Extract the (x, y) coordinate from the center of the cell holding the provided text.  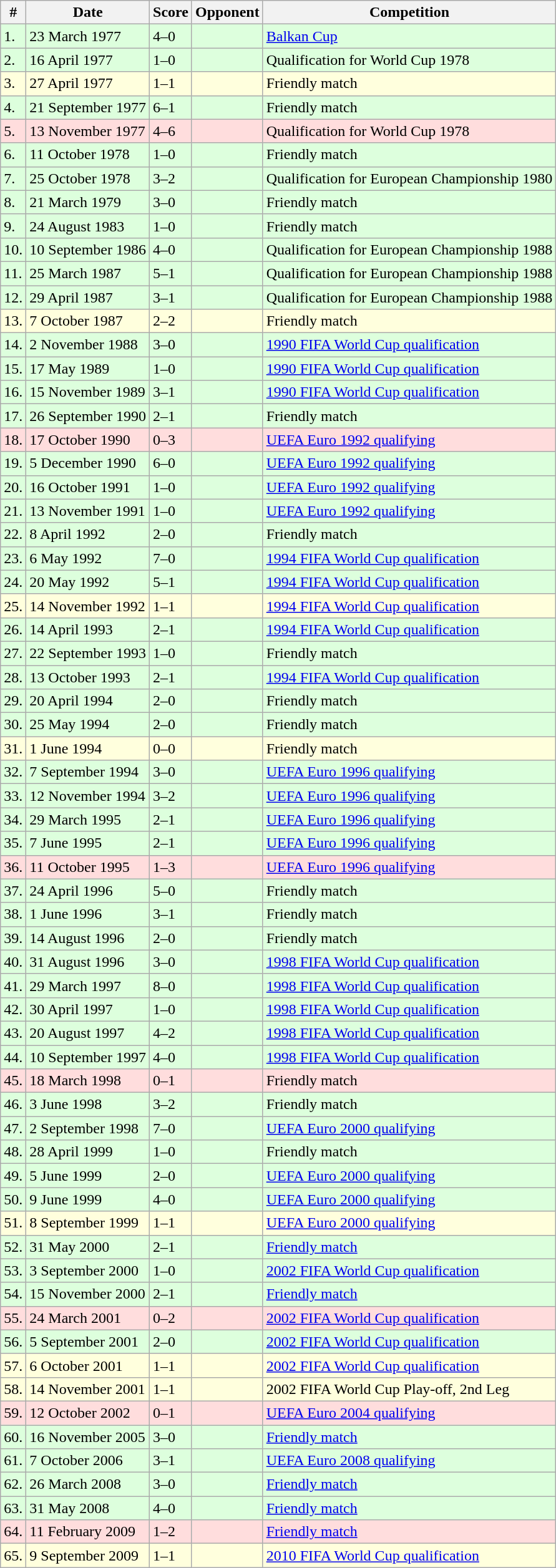
Date (88, 12)
8–0 (171, 985)
Score (171, 12)
44. (14, 1057)
16 April 1977 (88, 60)
2 September 1998 (88, 1128)
31. (14, 748)
16. (14, 392)
14 April 1993 (88, 629)
5 December 1990 (88, 463)
24. (14, 582)
30 April 1997 (88, 1009)
6 May 1992 (88, 558)
14 August 1996 (88, 938)
21. (14, 511)
19. (14, 463)
20 May 1992 (88, 582)
1–3 (171, 867)
Competition (409, 12)
# (14, 12)
54. (14, 1294)
10. (14, 249)
1. (14, 36)
17 October 1990 (88, 440)
21 March 1979 (88, 202)
0–3 (171, 440)
1–2 (171, 1532)
7 October 2006 (88, 1461)
28 April 1999 (88, 1152)
21 September 1977 (88, 107)
26 March 2008 (88, 1484)
24 August 1983 (88, 226)
53. (14, 1270)
5. (14, 131)
20. (14, 487)
13. (14, 321)
26 September 1990 (88, 416)
3 September 2000 (88, 1270)
25 October 1978 (88, 178)
15. (14, 369)
27 April 1977 (88, 84)
11 October 1978 (88, 155)
16 October 1991 (88, 487)
32. (14, 772)
18 March 1998 (88, 1081)
6–1 (171, 107)
40. (14, 962)
33. (14, 796)
25 March 1987 (88, 273)
7. (14, 178)
14 November 2001 (88, 1389)
47. (14, 1128)
13 October 1993 (88, 677)
6–0 (171, 463)
2 November 1988 (88, 345)
43. (14, 1033)
51. (14, 1223)
5 June 1999 (88, 1176)
9 September 2009 (88, 1556)
8. (14, 202)
35. (14, 843)
14. (14, 345)
23. (14, 558)
5–0 (171, 891)
2002 FIFA World Cup Play-off, 2nd Leg (409, 1389)
9 June 1999 (88, 1199)
27. (14, 653)
34. (14, 820)
56. (14, 1342)
37. (14, 891)
48. (14, 1152)
UEFA Euro 2008 qualifying (409, 1461)
12. (14, 298)
15 November 1989 (88, 392)
20 April 1994 (88, 701)
61. (14, 1461)
29 April 1987 (88, 298)
6. (14, 155)
3 June 1998 (88, 1105)
29. (14, 701)
36. (14, 867)
59. (14, 1413)
7 September 1994 (88, 772)
4–6 (171, 131)
14 November 1992 (88, 606)
4–2 (171, 1033)
13 November 1977 (88, 131)
11. (14, 273)
25 May 1994 (88, 725)
42. (14, 1009)
52. (14, 1247)
2010 FIFA World Cup qualification (409, 1556)
65. (14, 1556)
Qualification for European Championship 1980 (409, 178)
1 June 1996 (88, 914)
28. (14, 677)
12 November 1994 (88, 796)
29 March 1997 (88, 985)
55. (14, 1318)
26. (14, 629)
57. (14, 1365)
63. (14, 1508)
31 May 2000 (88, 1247)
38. (14, 914)
Balkan Cup (409, 36)
31 August 1996 (88, 962)
2. (14, 60)
12 October 2002 (88, 1413)
45. (14, 1081)
10 September 1986 (88, 249)
20 August 1997 (88, 1033)
46. (14, 1105)
9. (14, 226)
13 November 1991 (88, 511)
6 October 2001 (88, 1365)
8 April 1992 (88, 535)
58. (14, 1389)
0–2 (171, 1318)
17 May 1989 (88, 369)
15 November 2000 (88, 1294)
7 June 1995 (88, 843)
49. (14, 1176)
24 April 1996 (88, 891)
8 September 1999 (88, 1223)
16 November 2005 (88, 1436)
UEFA Euro 2004 qualifying (409, 1413)
2–2 (171, 321)
64. (14, 1532)
25. (14, 606)
22 September 1993 (88, 653)
24 March 2001 (88, 1318)
23 March 1977 (88, 36)
17. (14, 416)
11 February 2009 (88, 1532)
22. (14, 535)
29 March 1995 (88, 820)
4. (14, 107)
41. (14, 985)
1 June 1994 (88, 748)
3. (14, 84)
39. (14, 938)
5 September 2001 (88, 1342)
50. (14, 1199)
60. (14, 1436)
30. (14, 725)
31 May 2008 (88, 1508)
18. (14, 440)
Opponent (227, 12)
10 September 1997 (88, 1057)
11 October 1995 (88, 867)
62. (14, 1484)
7 October 1987 (88, 321)
0–0 (171, 748)
